Return [x, y] of the center of cell containing provided text 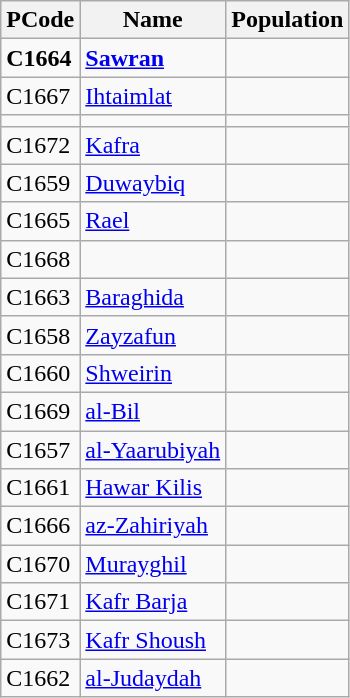
Hawar Kilis [153, 488]
C1672 [40, 145]
C1673 [40, 640]
C1669 [40, 411]
Sawran [153, 58]
C1660 [40, 373]
Ihtaimlat [153, 96]
C1664 [40, 58]
C1666 [40, 526]
Zayzafun [153, 335]
C1661 [40, 488]
C1663 [40, 297]
Kafra [153, 145]
al-Bil [153, 411]
C1671 [40, 602]
C1657 [40, 449]
Murayghil [153, 564]
al-Yaarubiyah [153, 449]
Name [153, 20]
PCode [40, 20]
Baraghida [153, 297]
C1658 [40, 335]
C1665 [40, 221]
Kafr Barja [153, 602]
C1668 [40, 259]
az-Zahiriyah [153, 526]
Rael [153, 221]
Duwaybiq [153, 183]
C1667 [40, 96]
Population [288, 20]
Shweirin [153, 373]
al-Judaydah [153, 678]
Kafr Shoush [153, 640]
C1662 [40, 678]
C1659 [40, 183]
C1670 [40, 564]
